Determine the [x, y] coordinate at the center of the cell enclosing the given text.  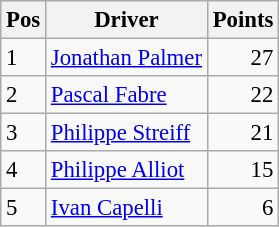
5 [24, 208]
27 [242, 58]
15 [242, 170]
Points [242, 20]
1 [24, 58]
22 [242, 95]
Ivan Capelli [127, 208]
Jonathan Palmer [127, 58]
2 [24, 95]
Pos [24, 20]
3 [24, 133]
Philippe Alliot [127, 170]
Driver [127, 20]
21 [242, 133]
Pascal Fabre [127, 95]
4 [24, 170]
6 [242, 208]
Philippe Streiff [127, 133]
